From the cell containing the given text, extract its center point as [x, y] coordinate. 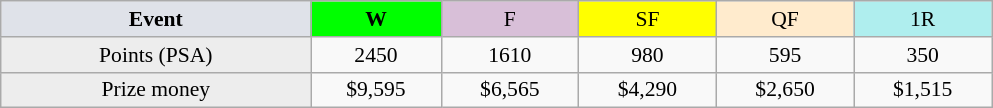
2450 [376, 55]
QF [785, 19]
Event [156, 19]
$4,290 [648, 90]
350 [923, 55]
Prize money [156, 90]
1R [923, 19]
1610 [510, 55]
980 [648, 55]
$9,595 [376, 90]
$2,650 [785, 90]
595 [785, 55]
Points (PSA) [156, 55]
F [510, 19]
W [376, 19]
$1,515 [923, 90]
$6,565 [510, 90]
SF [648, 19]
